Pinpoint the cell where the given text exists, returning its (X, Y) midpoint coordinate. 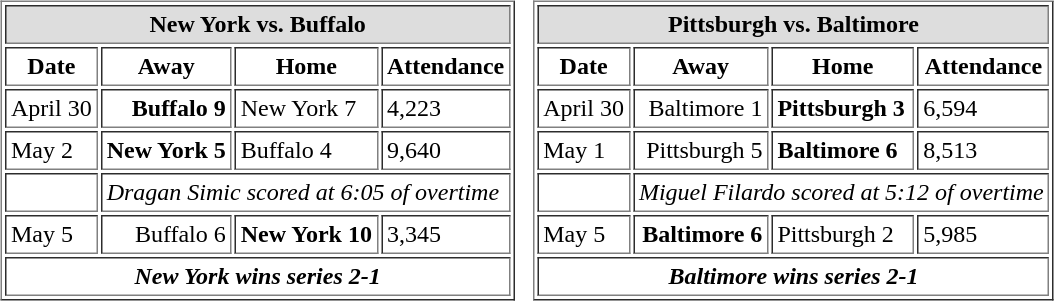
New York 10 (306, 234)
Baltimore 1 (700, 108)
8,513 (984, 150)
5,985 (984, 234)
Pittsburgh 2 (842, 234)
6,594 (984, 108)
New York wins series 2-1 (258, 276)
May 1 (584, 150)
May 2 (52, 150)
Miguel Filardo scored at 5:12 of overtime (842, 192)
New York 5 (166, 150)
New York 7 (306, 108)
Buffalo 4 (306, 150)
Dragan Simic scored at 6:05 of overtime (306, 192)
Pittsburgh 5 (700, 150)
New York vs. Buffalo (258, 24)
Pittsburgh vs. Baltimore (793, 24)
Buffalo 9 (166, 108)
Buffalo 6 (166, 234)
3,345 (446, 234)
Pittsburgh 3 (842, 108)
9,640 (446, 150)
Baltimore wins series 2-1 (793, 276)
4,223 (446, 108)
